Determine the (X, Y) coordinate at the center of the cell enclosing the given text.  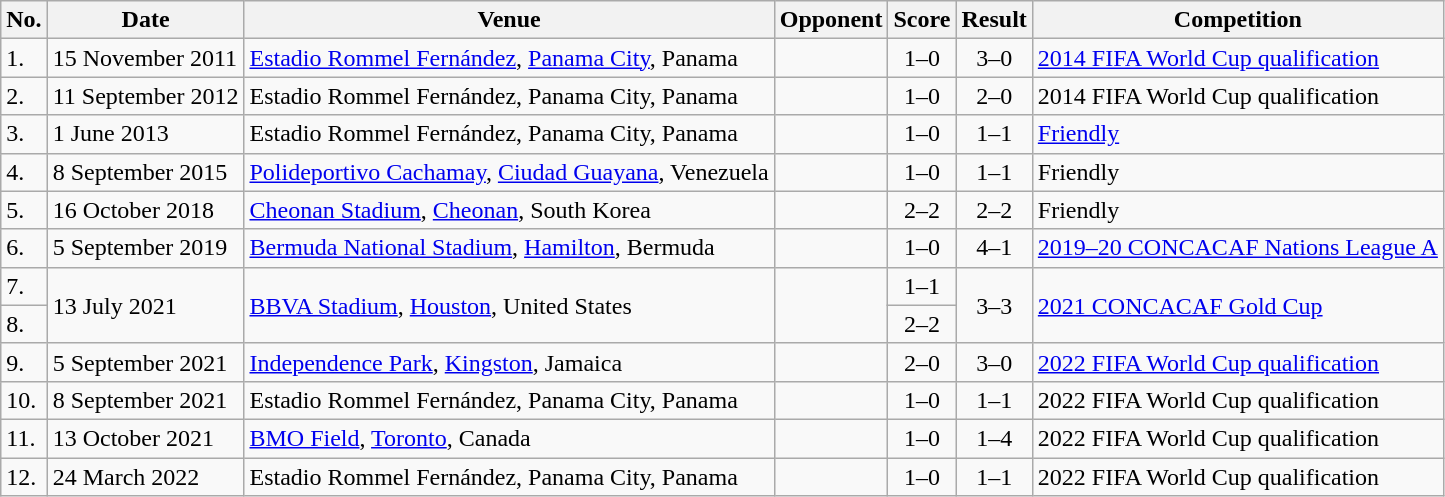
BMO Field, Toronto, Canada (509, 438)
10. (24, 400)
Cheonan Stadium, Cheonan, South Korea (509, 210)
3–3 (994, 305)
7. (24, 286)
9. (24, 362)
Score (922, 20)
Date (146, 20)
Polideportivo Cachamay, Ciudad Guayana, Venezuela (509, 172)
BBVA Stadium, Houston, United States (509, 305)
Competition (1238, 20)
8. (24, 324)
11. (24, 438)
5 September 2019 (146, 248)
13 July 2021 (146, 305)
4. (24, 172)
1–4 (994, 438)
12. (24, 477)
24 March 2022 (146, 477)
13 October 2021 (146, 438)
2. (24, 96)
8 September 2015 (146, 172)
6. (24, 248)
Opponent (831, 20)
11 September 2012 (146, 96)
Independence Park, Kingston, Jamaica (509, 362)
2021 CONCACAF Gold Cup (1238, 305)
3. (24, 134)
5. (24, 210)
Bermuda National Stadium, Hamilton, Bermuda (509, 248)
No. (24, 20)
1. (24, 58)
16 October 2018 (146, 210)
4–1 (994, 248)
15 November 2011 (146, 58)
5 September 2021 (146, 362)
2019–20 CONCACAF Nations League A (1238, 248)
1 June 2013 (146, 134)
Result (994, 20)
Venue (509, 20)
8 September 2021 (146, 400)
